Determine the [X, Y] coordinate at the center of the cell enclosing the given text.  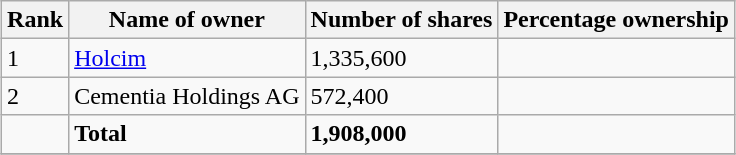
1,908,000 [402, 134]
Cementia Holdings AG [187, 96]
2 [36, 96]
1 [36, 58]
572,400 [402, 96]
Number of shares [402, 20]
Holcim [187, 58]
Total [187, 134]
Name of owner [187, 20]
Rank [36, 20]
Percentage ownership [616, 20]
1,335,600 [402, 58]
